Provide the [x, y] coordinate of the cell's center where the given text is located.  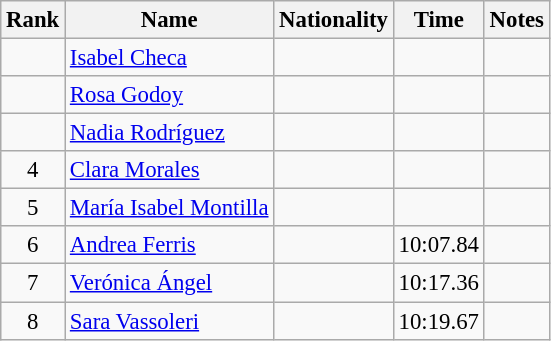
Verónica Ángel [170, 283]
Nadia Rodríguez [170, 133]
Name [170, 20]
Isabel Checa [170, 58]
Andrea Ferris [170, 245]
Rosa Godoy [170, 95]
8 [33, 321]
7 [33, 283]
5 [33, 208]
10:07.84 [438, 245]
4 [33, 170]
María Isabel Montilla [170, 208]
Sara Vassoleri [170, 321]
Clara Morales [170, 170]
Notes [516, 20]
10:17.36 [438, 283]
Rank [33, 20]
6 [33, 245]
Time [438, 20]
Nationality [334, 20]
10:19.67 [438, 321]
